Detect which cell encompasses the target text, then output its [X, Y] center coordinate. 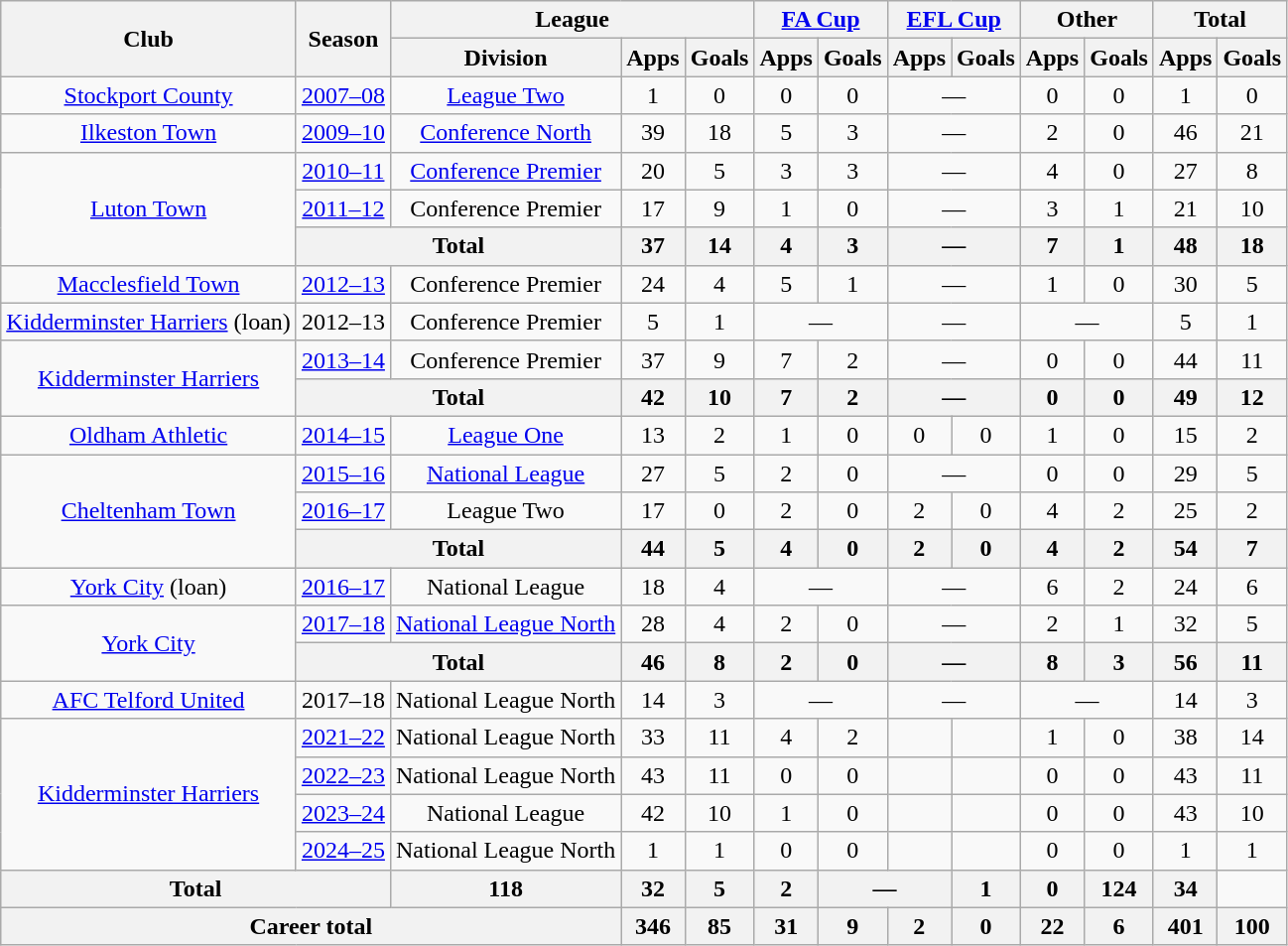
48 [1185, 246]
34 [1185, 888]
Kidderminster Harriers (loan) [149, 322]
15 [1185, 435]
York City [149, 643]
2013–14 [343, 359]
2015–16 [343, 473]
22 [1052, 926]
2011–12 [343, 208]
2023–24 [343, 813]
28 [653, 624]
25 [1185, 511]
33 [653, 738]
49 [1185, 397]
56 [1185, 662]
Career total [312, 926]
Season [343, 39]
12 [1252, 397]
2010–11 [343, 171]
85 [719, 926]
100 [1252, 926]
Conference North [505, 133]
38 [1185, 738]
124 [1119, 888]
FA Cup [821, 20]
2021–22 [343, 738]
54 [1185, 549]
2024–25 [343, 851]
League One [505, 435]
AFC Telford United [149, 700]
30 [1185, 284]
Oldham Athletic [149, 435]
20 [653, 171]
EFL Cup [954, 20]
Macclesfield Town [149, 284]
31 [786, 926]
2007–08 [343, 95]
Other [1087, 20]
13 [653, 435]
39 [653, 133]
29 [1185, 473]
346 [653, 926]
Ilkeston Town [149, 133]
2009–10 [343, 133]
401 [1185, 926]
Stockport County [149, 95]
Club [149, 39]
2022–23 [343, 775]
Cheltenham Town [149, 511]
2014–15 [343, 435]
League [572, 20]
Division [505, 58]
Luton Town [149, 208]
118 [505, 888]
York City (loan) [149, 587]
